Pinpoint the cell where the given text exists, returning its (X, Y) midpoint coordinate. 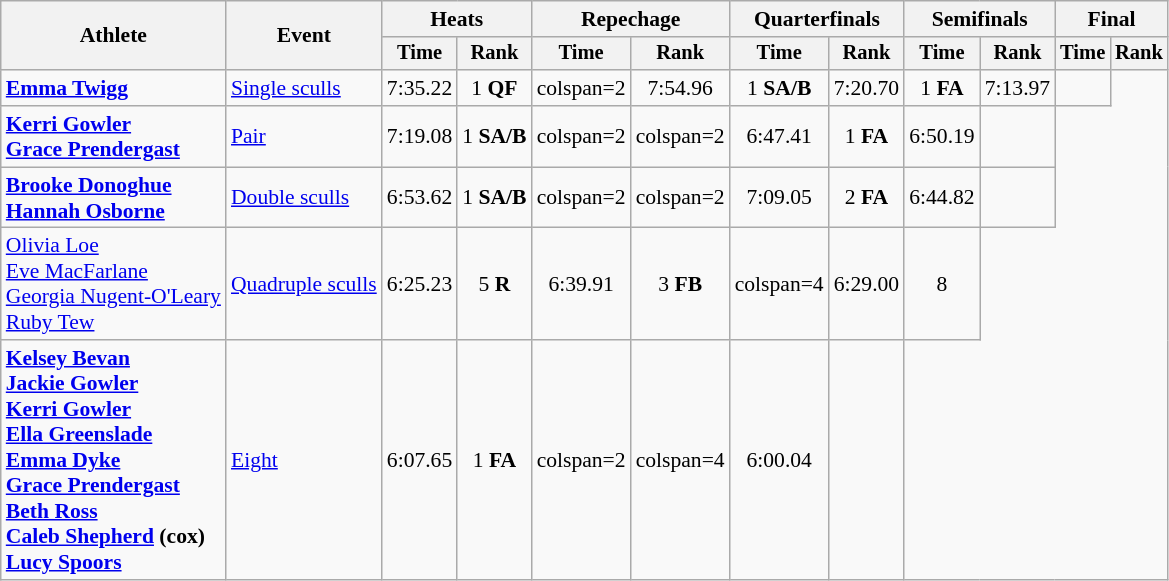
1 QF (494, 88)
6:00.04 (780, 460)
Double sculls (304, 198)
Pair (304, 136)
6:25.23 (420, 284)
Repechage (631, 19)
6:44.82 (942, 198)
2 FA (866, 198)
8 (942, 284)
5 R (494, 284)
Event (304, 36)
7:20.70 (866, 88)
Olivia LoeEve MacFarlaneGeorgia Nugent-O'LearyRuby Tew (114, 284)
6:39.91 (582, 284)
7:19.08 (420, 136)
Quadruple sculls (304, 284)
Single sculls (304, 88)
Semifinals (980, 19)
6:50.19 (942, 136)
Quarterfinals (818, 19)
7:35.22 (420, 88)
Kelsey BevanJackie GowlerKerri GowlerElla GreensladeEmma DykeGrace PrendergastBeth RossCaleb Shepherd (cox)Lucy Spoors (114, 460)
Heats (457, 19)
6:29.00 (866, 284)
7:09.05 (780, 198)
7:54.96 (680, 88)
7:13.97 (1018, 88)
3 FB (680, 284)
Emma Twigg (114, 88)
Athlete (114, 36)
Eight (304, 460)
6:07.65 (420, 460)
6:53.62 (420, 198)
6:47.41 (780, 136)
Kerri GowlerGrace Prendergast (114, 136)
Final (1111, 19)
Brooke DonoghueHannah Osborne (114, 198)
